Pinpoint the cell where the given text exists, returning its (x, y) midpoint coordinate. 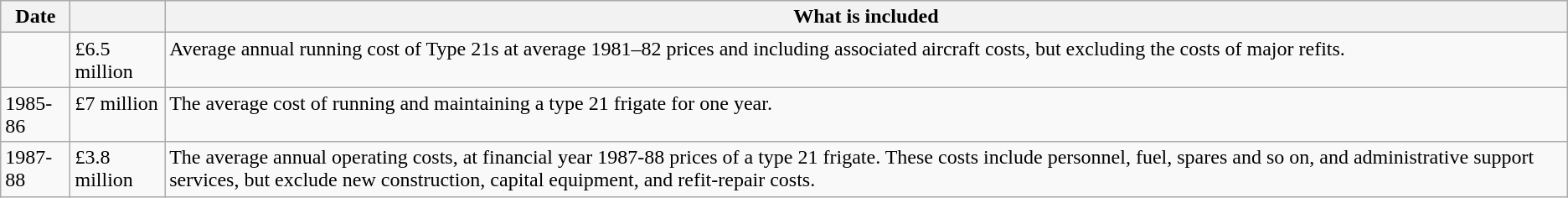
£6.5 million (117, 60)
£3.8 million (117, 169)
What is included (866, 17)
£7 million (117, 114)
1987-88 (35, 169)
1985-86 (35, 114)
The average cost of running and maintaining a type 21 frigate for one year. (866, 114)
Average annual running cost of Type 21s at average 1981–82 prices and including associated aircraft costs, but excluding the costs of major refits. (866, 60)
Date (35, 17)
